Extract the [x, y] coordinate from the center of the cell holding the provided text.  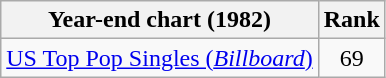
Rank [352, 20]
US Top Pop Singles (Billboard) [160, 58]
69 [352, 58]
Year-end chart (1982) [160, 20]
